Detect which cell encompasses the target text, then output its (X, Y) center coordinate. 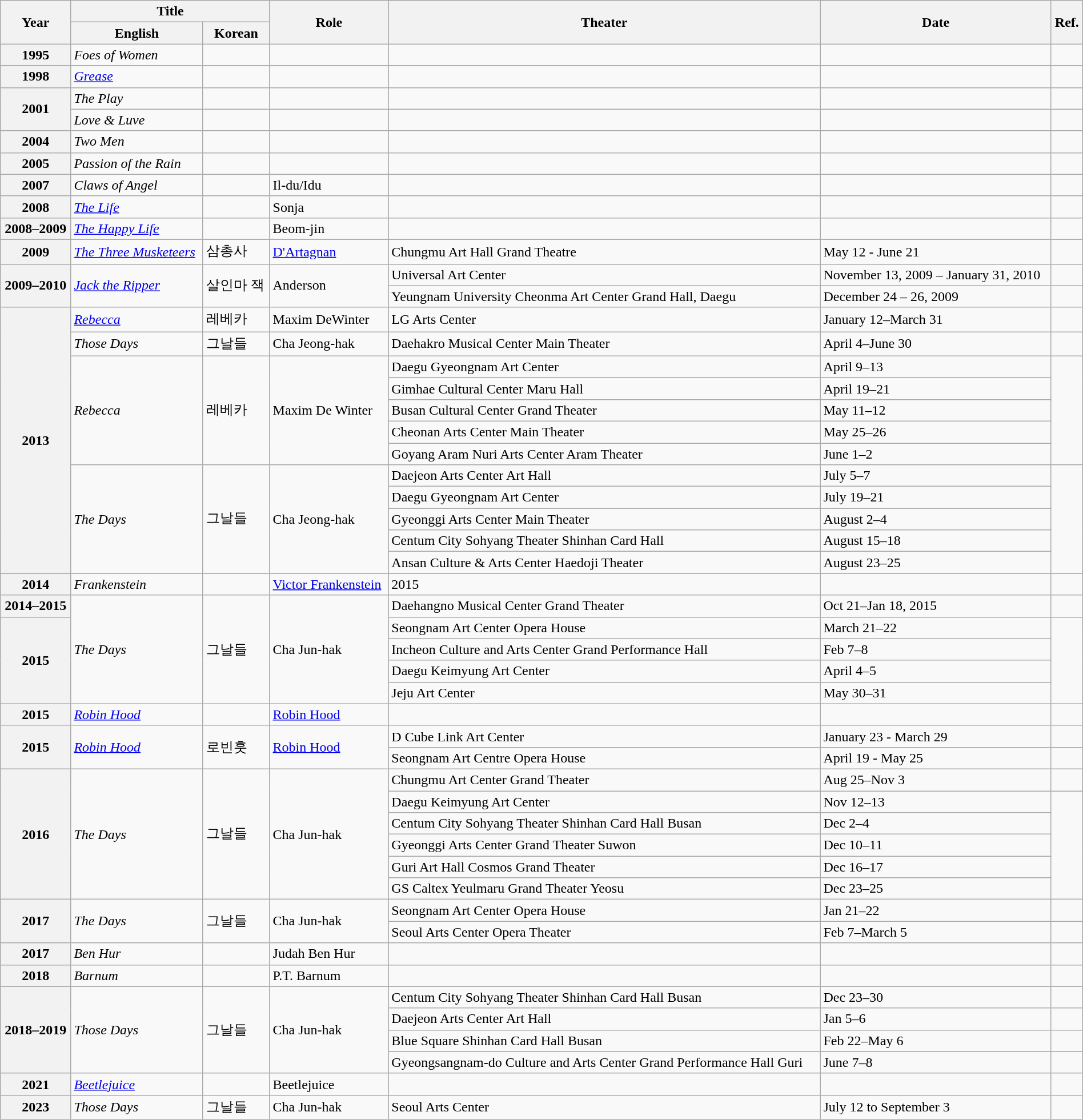
Title (170, 11)
Date (936, 22)
Gyeongsangnam-do Culture and Arts Center Grand Performance Hall Guri (604, 1062)
August 2–4 (936, 519)
Passion of the Rain (137, 163)
2007 (35, 185)
Blue Square Shinhan Card Hall Busan (604, 1041)
2008–2009 (35, 228)
Chungmu Art Hall Grand Theatre (604, 251)
The Life (137, 207)
2014 (35, 584)
2016 (35, 834)
Ansan Culture & Arts Center Haedoji Theater (604, 563)
2014–2015 (35, 606)
2001 (35, 109)
Anderson (329, 286)
The Play (137, 98)
Centum City Sohyang Theater Shinhan Card Hall (604, 541)
July 12 to September 3 (936, 1107)
GS Caltex Yeulmaru Grand Theater Yeosu (604, 889)
The Happy Life (137, 228)
April 4–5 (936, 671)
June 7–8 (936, 1062)
Sonja (329, 207)
Cheonan Arts Center Main Theater (604, 432)
Foes of Women (137, 55)
Claws of Angel (137, 185)
July 5–7 (936, 476)
April 9–13 (936, 367)
1998 (35, 77)
English (137, 33)
January 12–March 31 (936, 320)
P.T. Barnum (329, 976)
Theater (604, 22)
Seongnam Art Centre Opera House (604, 758)
로빈훗 (236, 747)
Dec 10–11 (936, 845)
D'Artagnan (329, 251)
Guri Art Hall Cosmos Grand Theater (604, 867)
Role (329, 22)
Jack the Ripper (137, 286)
Feb 7–March 5 (936, 932)
Chungmu Art Center Grand Theater (604, 780)
Korean (236, 33)
May 11–12 (936, 410)
D Cube Link Art Center (604, 736)
Gyeonggi Arts Center Main Theater (604, 519)
April 19–21 (936, 388)
Busan Cultural Center Grand Theater (604, 410)
2021 (35, 1084)
Gimhae Cultural Center Maru Hall (604, 388)
Grease (137, 77)
Seoul Arts Center (604, 1107)
2004 (35, 142)
삼총사 (236, 251)
December 24 – 26, 2009 (936, 296)
June 1–2 (936, 454)
Maxim DeWinter (329, 320)
August 15–18 (936, 541)
2018–2019 (35, 1030)
Beom-jin (329, 228)
Year (35, 22)
Daehangno Musical Center Grand Theater (604, 606)
March 21–22 (936, 628)
Oct 21–Jan 18, 2015 (936, 606)
May 25–26 (936, 432)
Daehakro Musical Center Main Theater (604, 344)
2023 (35, 1107)
Victor Frankenstein (329, 584)
Jan 21–22 (936, 910)
LG Arts Center (604, 320)
May 30–31 (936, 693)
살인마 잭 (236, 286)
The Three Musketeers (137, 251)
May 12 - June 21 (936, 251)
Feb 22–May 6 (936, 1041)
Dec 16–17 (936, 867)
2009 (35, 251)
Barnum (137, 976)
Dec 23–30 (936, 997)
Gyeonggi Arts Center Grand Theater Suwon (604, 845)
Feb 7–8 (936, 649)
2005 (35, 163)
2018 (35, 976)
January 23 - March 29 (936, 736)
Jeju Art Center (604, 693)
Ben Hur (137, 954)
2008 (35, 207)
Seoul Arts Center Opera Theater (604, 932)
Two Men (137, 142)
Maxim De Winter (329, 410)
November 13, 2009 – January 31, 2010 (936, 275)
Nov 12–13 (936, 801)
Judah Ben Hur (329, 954)
April 4–June 30 (936, 344)
Ref. (1067, 22)
Jan 5–6 (936, 1019)
Yeungnam University Cheonma Art Center Grand Hall, Daegu (604, 296)
Aug 25–Nov 3 (936, 780)
2009–2010 (35, 286)
2013 (35, 440)
Goyang Aram Nuri Arts Center Aram Theater (604, 454)
1995 (35, 55)
Dec 2–4 (936, 824)
Frankenstein (137, 584)
Dec 23–25 (936, 889)
April 19 - May 25 (936, 758)
Universal Art Center (604, 275)
Incheon Culture and Arts Center Grand Performance Hall (604, 649)
Love & Luve (137, 120)
July 19–21 (936, 497)
Il-du/Idu (329, 185)
August 23–25 (936, 563)
